Search for the cell housing the specified text and yield its [X, Y] center coordinate. 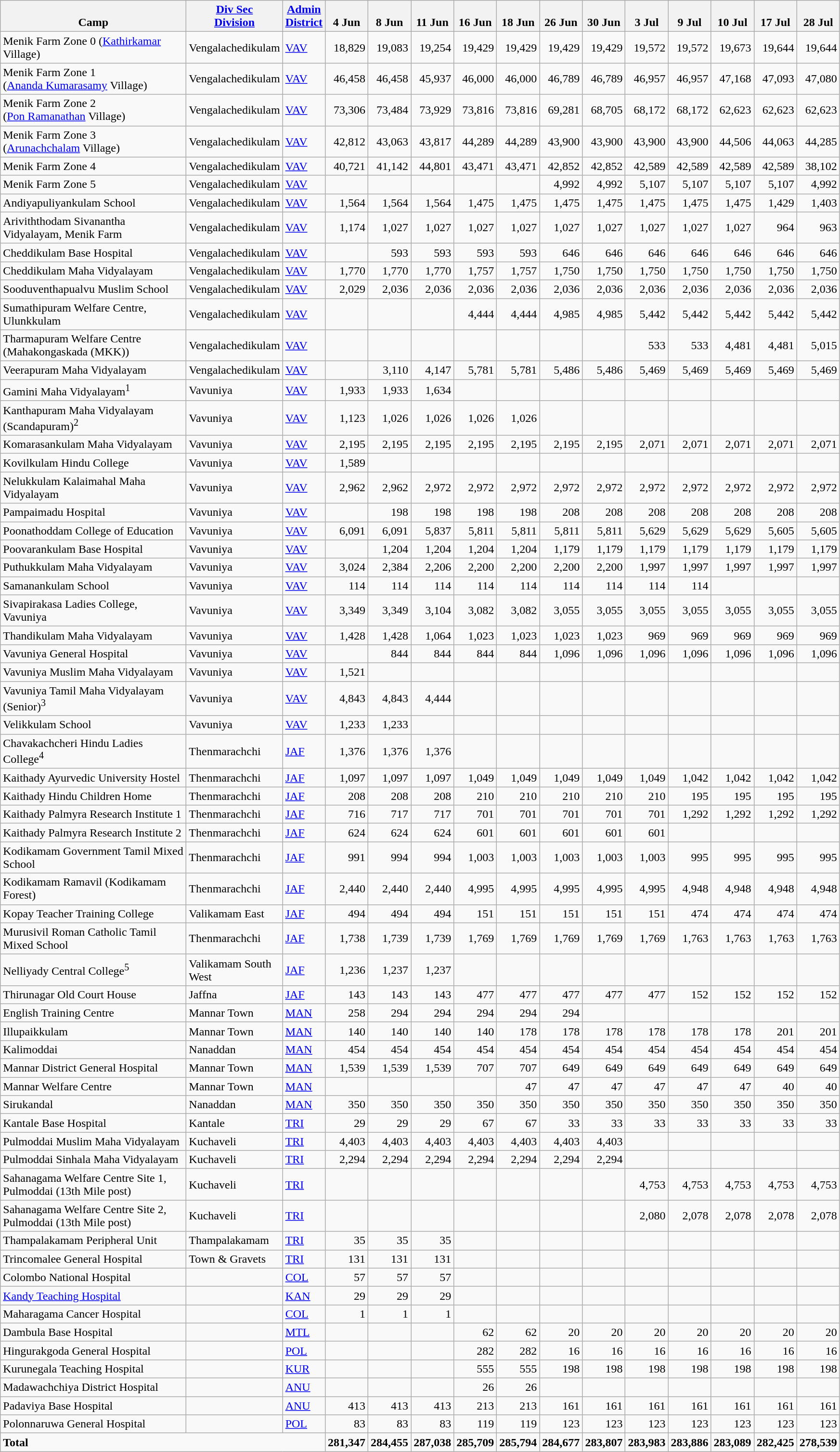
40,721 [347, 166]
285,709 [476, 1442]
Valikamam East [234, 914]
Pulmoddai Sinhala Maha Vidyalayam [93, 1160]
284,455 [390, 1442]
18,829 [347, 47]
278,539 [818, 1442]
2,080 [647, 1216]
Poonathoddam College of Education [93, 531]
Kantale [234, 1123]
44,063 [775, 142]
Andiyapuliyankulam School [93, 203]
2,206 [432, 567]
19,254 [432, 47]
5,015 [818, 346]
MTL [304, 1332]
41,142 [390, 166]
Kopay Teacher Training College [93, 914]
Sivapirakasa Ladies College, Vavuniya [93, 611]
963 [818, 227]
Thandikulam Maha Vidyalayam [93, 635]
Murusivil Roman Catholic Tamil Mixed School [93, 938]
Poovarankulam Base Hospital [93, 549]
17 Jul [775, 16]
Samanankulam School [93, 586]
3,024 [347, 567]
30 Jun [604, 16]
Kodikamam Ramavil (Kodikamam Forest) [93, 889]
1,429 [775, 203]
284,677 [561, 1442]
Hingurakgoda General Hospital [93, 1350]
Jaffna [234, 994]
1,634 [432, 390]
Maharagama Cancer Hospital [93, 1314]
43,063 [390, 142]
991 [347, 857]
68,705 [604, 110]
3,104 [432, 611]
Puthukkulam Maha Vidyalayam [93, 567]
Vavuniya General Hospital [93, 654]
47,168 [733, 79]
Camp [93, 16]
44,506 [733, 142]
Menik Farm Zone 2(Pon Ramanathan Village) [93, 110]
42,812 [347, 142]
73,484 [390, 110]
Mannar District General Hospital [93, 1068]
Chavakachcheri Hindu Ladies College4 [93, 751]
1,738 [347, 938]
KAN [304, 1295]
Madawachchiya District Hospital [93, 1387]
Cheddikulam Base Hospital [93, 252]
Gamini Maha Vidyalayam1 [93, 390]
Valikamam South West [234, 970]
Kaithady Palmyra Research Institute 2 [93, 833]
4,147 [432, 370]
Thampalakamam Peripheral Unit [93, 1241]
Cheddikulam Maha Vidyalayam [93, 271]
Ariviththodam Sivanantha Vidyalayam, Menik Farm [93, 227]
9 Jul [689, 16]
Tharmapuram Welfare Centre (Mahakongaskada (MKK)) [93, 346]
Illupaikkulam [93, 1031]
287,038 [432, 1442]
45,937 [432, 79]
Menik Farm Zone 3(Arunachchalam Village) [93, 142]
Veerapuram Maha Vidyalayam [93, 370]
Kandy Teaching Hospital [93, 1295]
Trincomalee General Hospital [93, 1259]
Kaithady Hindu Children Home [93, 796]
Dambula Base Hospital [93, 1332]
26 Jun [561, 16]
English Training Centre [93, 1013]
47,093 [775, 79]
18 Jun [518, 16]
281,347 [347, 1442]
10 Jul [733, 16]
Kaithady Ayurvedic University Hostel [93, 778]
3,110 [390, 370]
43,817 [432, 142]
Menik Farm Zone 5 [93, 184]
Nelukkulam Kalaimahal Maha Vidyalayam [93, 487]
3 Jul [647, 16]
Menik Farm Zone 0 (Kathirkamar Village) [93, 47]
2,384 [390, 567]
Thampalakamam [234, 1241]
716 [347, 814]
1,521 [347, 672]
KUR [304, 1369]
1,064 [432, 635]
11 Jun [432, 16]
Kovilkulam Hindu College [93, 463]
Padaviya Base Hospital [93, 1406]
Pampaimadu Hospital [93, 512]
4 Jun [347, 16]
964 [775, 227]
Polonnaruwa General Hospital [93, 1424]
283,983 [647, 1442]
Velikkulam School [93, 725]
285,794 [518, 1442]
19,673 [733, 47]
73,929 [432, 110]
Colombo National Hospital [93, 1277]
Kalimoddai [93, 1049]
44,285 [818, 142]
Thirunagar Old Court House [93, 994]
Mannar Welfare Centre [93, 1086]
283,886 [689, 1442]
Kaithady Palmyra Research Institute 1 [93, 814]
Sahanagama Welfare Centre Site 2, Pulmoddai (13th Mile post) [93, 1216]
1,174 [347, 227]
Kantale Base Hospital [93, 1123]
47,080 [818, 79]
44,801 [432, 166]
Pulmoddai Muslim Maha Vidyalayam [93, 1141]
1,589 [347, 463]
Total [163, 1442]
AdminDistrict [304, 16]
5,837 [432, 531]
Menik Farm Zone 4 [93, 166]
Kurunegala Teaching Hospital [93, 1369]
Kodikamam Government Tamil Mixed School [93, 857]
1,403 [818, 203]
283,089 [733, 1442]
Komarasankulam Maha Vidyalayam [93, 445]
Town & Gravets [234, 1259]
Sooduventhapualvu Muslim School [93, 289]
Sahanagama Welfare Centre Site 1, Pulmoddai (13th Mile post) [93, 1185]
Sumathipuram Welfare Centre, Ulunkkulam [93, 314]
16 Jun [476, 16]
Sirukandal [93, 1105]
73,306 [347, 110]
2,029 [347, 289]
Vavuniya Tamil Maha Vidyalayam (Senior)3 [93, 699]
258 [347, 1013]
282,425 [775, 1442]
8 Jun [390, 16]
Div SecDivision [234, 16]
Vavuniya Muslim Maha Vidyalayam [93, 672]
1,123 [347, 418]
Nelliyady Central College5 [93, 970]
1,236 [347, 970]
28 Jul [818, 16]
283,807 [604, 1442]
69,281 [561, 110]
Menik Farm Zone 1(Ananda Kumarasamy Village) [93, 79]
19,083 [390, 47]
38,102 [818, 166]
Kanthapuram Maha Vidyalayam (Scandapuram)2 [93, 418]
